Detect which cell encompasses the target text, then output its (x, y) center coordinate. 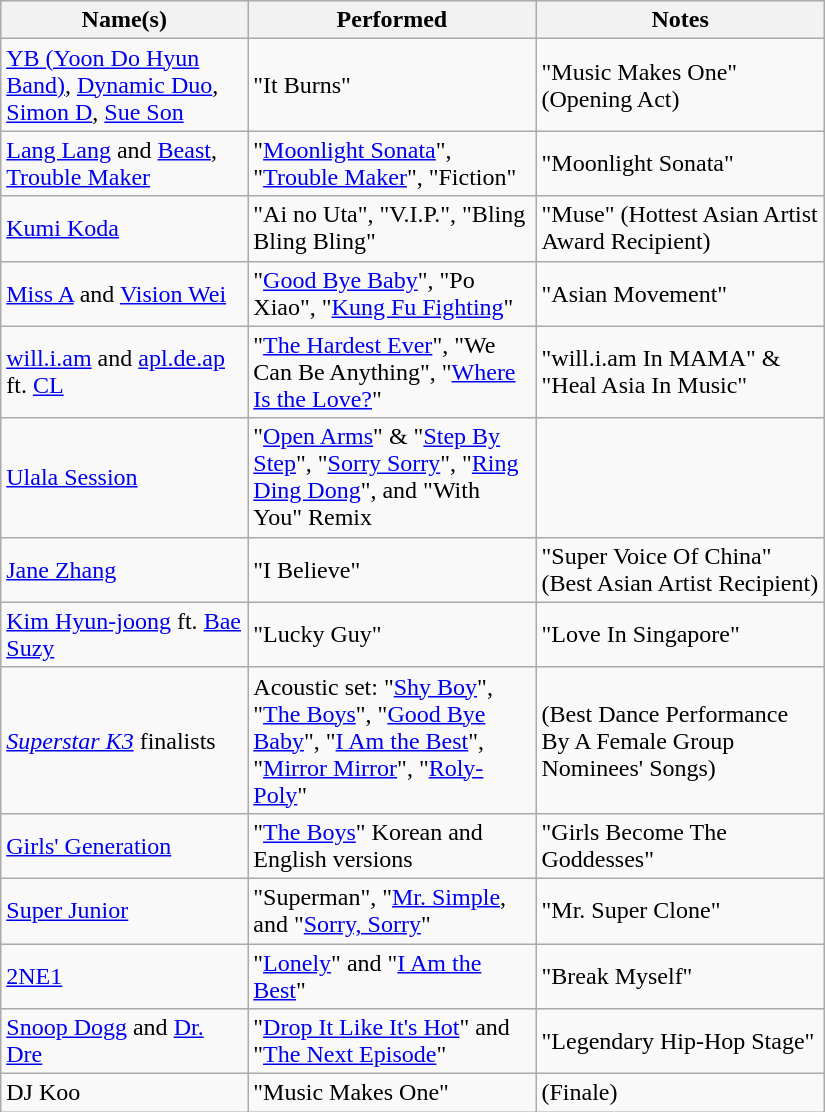
"Super Voice Of China" (Best Asian Artist Recipient) (680, 570)
"The Hardest Ever", "We Can Be Anything", "Where Is the Love?" (392, 372)
"Open Arms" & "Step By Step", "Sorry Sorry", "Ring Ding Dong", and "With You" Remix (392, 478)
Performed (392, 20)
"Lonely" and "I Am the Best" (392, 976)
"Legendary Hip-Hop Stage" (680, 1042)
Miss A and Vision Wei (124, 294)
"will.i.am In MAMA" & "Heal Asia In Music" (680, 372)
"Muse" (Hottest Asian Artist Award Recipient) (680, 228)
2NE1 (124, 976)
Superstar K3 finalists (124, 740)
"Good Bye Baby", "Po Xiao", "Kung Fu Fighting" (392, 294)
Kumi Koda (124, 228)
"Music Makes One" (392, 1093)
(Best Dance Performance By A Female Group Nominees' Songs) (680, 740)
"Lucky Guy" (392, 634)
"Music Makes One" (Opening Act) (680, 85)
"Mr. Super Clone" (680, 910)
will.i.am and apl.de.ap ft. CL (124, 372)
"Moonlight Sonata", "Trouble Maker", "Fiction" (392, 164)
Acoustic set: "Shy Boy", "The Boys", "Good Bye Baby", "I Am the Best", "Mirror Mirror", "Roly-Poly" (392, 740)
Girls' Generation (124, 846)
"It Burns" (392, 85)
"Girls Become The Goddesses" (680, 846)
"Superman", "Mr. Simple, and "Sorry, Sorry" (392, 910)
"I Believe" (392, 570)
Ulala Session (124, 478)
Name(s) (124, 20)
"Break Myself" (680, 976)
DJ Koo (124, 1093)
Snoop Dogg and Dr. Dre (124, 1042)
Jane Zhang (124, 570)
Lang Lang and Beast, Trouble Maker (124, 164)
Kim Hyun-joong ft. Bae Suzy (124, 634)
Super Junior (124, 910)
"Ai no Uta", "V.I.P.", "Bling Bling Bling" (392, 228)
YB (Yoon Do Hyun Band), Dynamic Duo, Simon D, Sue Son (124, 85)
"Moonlight Sonata" (680, 164)
Notes (680, 20)
"The Boys" Korean and English versions (392, 846)
"Asian Movement" (680, 294)
"Drop It Like It's Hot" and "The Next Episode" (392, 1042)
(Finale) (680, 1093)
"Love In Singapore" (680, 634)
